Extract the (x, y) coordinate from the center of the cell holding the provided text.  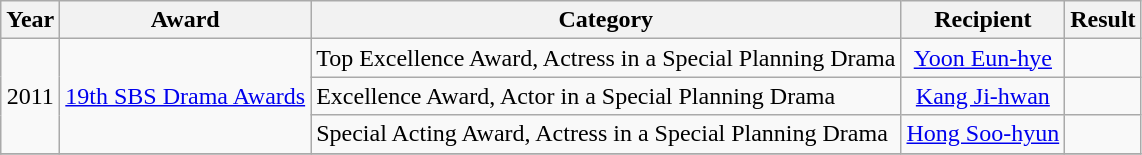
Special Acting Award, Actress in a Special Planning Drama (606, 134)
Recipient (983, 20)
2011 (30, 96)
Excellence Award, Actor in a Special Planning Drama (606, 96)
Year (30, 20)
Category (606, 20)
Top Excellence Award, Actress in a Special Planning Drama (606, 58)
Award (186, 20)
Kang Ji-hwan (983, 96)
Result (1103, 20)
19th SBS Drama Awards (186, 96)
Yoon Eun-hye (983, 58)
Hong Soo-hyun (983, 134)
